Return the [X, Y] coordinate for the center point of the cell that contains the specified text.  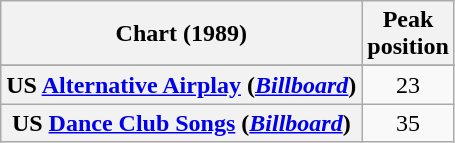
Chart (1989) [182, 34]
US Alternative Airplay (Billboard) [182, 85]
Peakposition [408, 34]
35 [408, 123]
US Dance Club Songs (Billboard) [182, 123]
23 [408, 85]
